Output the (x, y) coordinate of the center of the cell containing the given text.  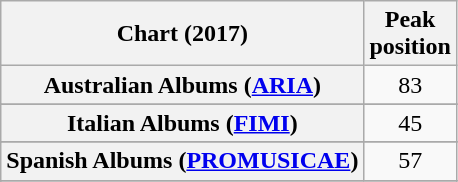
Italian Albums (FIMI) (182, 123)
Chart (2017) (182, 34)
Spanish Albums (PROMUSICAE) (182, 161)
57 (410, 161)
45 (410, 123)
83 (410, 85)
Australian Albums (ARIA) (182, 85)
Peak position (410, 34)
